From the cell containing the given text, extract its center point as [x, y] coordinate. 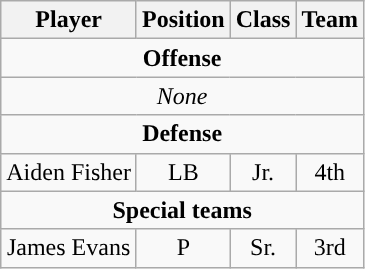
Player [69, 20]
Offense [182, 58]
Class [263, 20]
Special teams [182, 210]
Position [183, 20]
Team [330, 20]
None [182, 96]
4th [330, 172]
LB [183, 172]
Jr. [263, 172]
Sr. [263, 248]
James Evans [69, 248]
Defense [182, 134]
3rd [330, 248]
Aiden Fisher [69, 172]
P [183, 248]
